Capture the cell that displays the provided text and extract its (x, y) central coordinate. 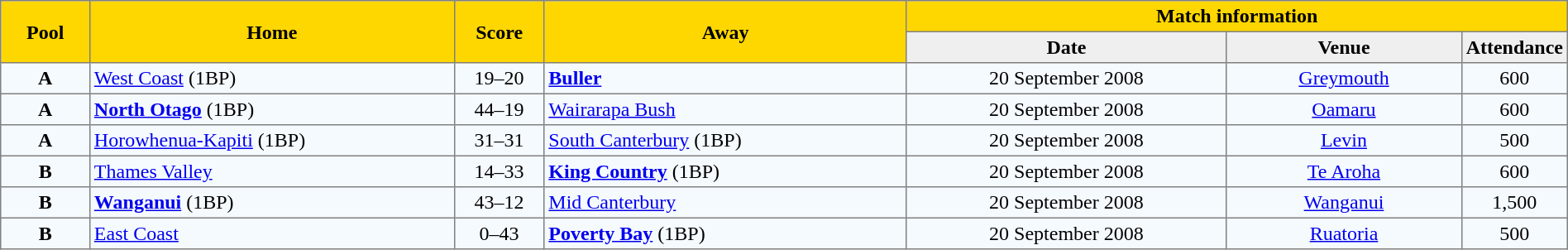
Wanganui (1345, 203)
Home (272, 31)
31–31 (500, 141)
Date (1066, 47)
Venue (1345, 47)
Pool (45, 31)
Wanganui (1BP) (272, 203)
East Coast (272, 233)
19–20 (500, 79)
14–33 (500, 171)
Match information (1237, 17)
Oamaru (1345, 109)
West Coast (1BP) (272, 79)
Score (500, 31)
43–12 (500, 203)
Levin (1345, 141)
Greymouth (1345, 79)
Poverty Bay (1BP) (725, 233)
Ruatoria (1345, 233)
44–19 (500, 109)
Thames Valley (272, 171)
Buller (725, 79)
South Canterbury (1BP) (725, 141)
King Country (1BP) (725, 171)
Away (725, 31)
Wairarapa Bush (725, 109)
0–43 (500, 233)
Attendance (1514, 47)
North Otago (1BP) (272, 109)
1,500 (1514, 203)
Mid Canterbury (725, 203)
Horowhenua-Kapiti (1BP) (272, 141)
Te Aroha (1345, 171)
